Find where the given text appears and provide that cell's center as [X, Y] coordinate. 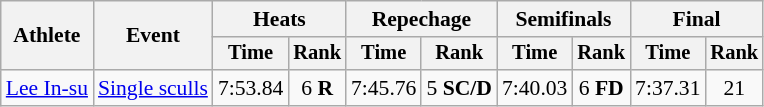
7:37.31 [668, 88]
Athlete [47, 36]
7:40.03 [534, 88]
Heats [280, 19]
Final [696, 19]
21 [735, 88]
Event [153, 36]
7:45.76 [384, 88]
7:53.84 [250, 88]
6 R [317, 88]
6 FD [601, 88]
Semifinals [564, 19]
5 SC/D [459, 88]
Single sculls [153, 88]
Lee In-su [47, 88]
Repechage [422, 19]
